Pinpoint the cell where the given text exists, returning its (x, y) midpoint coordinate. 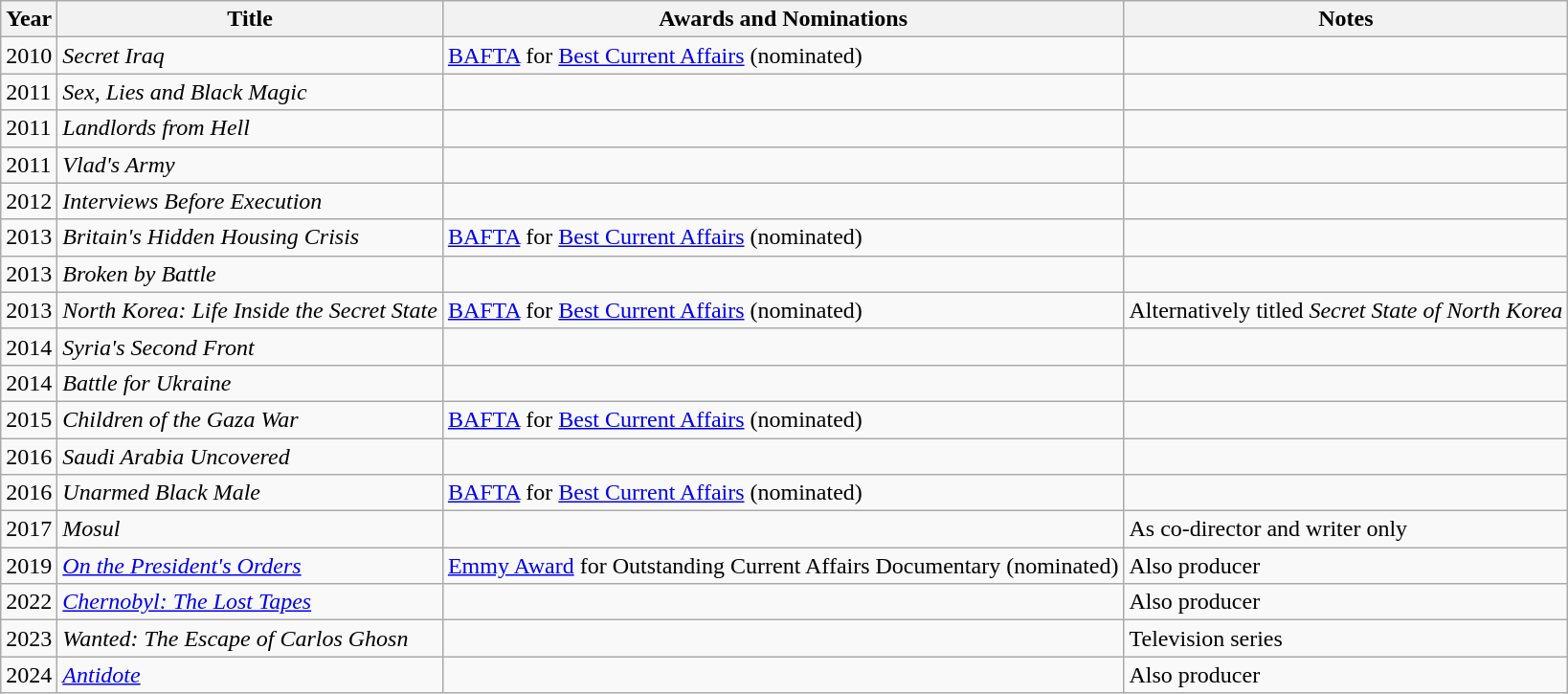
2019 (29, 566)
Title (251, 19)
2023 (29, 638)
2012 (29, 201)
Wanted: The Escape of Carlos Ghosn (251, 638)
Vlad's Army (251, 165)
Notes (1346, 19)
Saudi Arabia Uncovered (251, 457)
2010 (29, 56)
2015 (29, 419)
Britain's Hidden Housing Crisis (251, 237)
Children of the Gaza War (251, 419)
Sex, Lies and Black Magic (251, 92)
Landlords from Hell (251, 128)
Broken by Battle (251, 274)
Secret Iraq (251, 56)
Year (29, 19)
2022 (29, 602)
2017 (29, 529)
As co-director and writer only (1346, 529)
Interviews Before Execution (251, 201)
Television series (1346, 638)
Awards and Nominations (783, 19)
North Korea: Life Inside the Secret State (251, 310)
On the President's Orders (251, 566)
Emmy Award for Outstanding Current Affairs Documentary (nominated) (783, 566)
Alternatively titled Secret State of North Korea (1346, 310)
Chernobyl: The Lost Tapes (251, 602)
2024 (29, 675)
Mosul (251, 529)
Antidote (251, 675)
Syria's Second Front (251, 347)
Unarmed Black Male (251, 493)
Battle for Ukraine (251, 383)
